Capture the cell that displays the provided text and extract its (x, y) central coordinate. 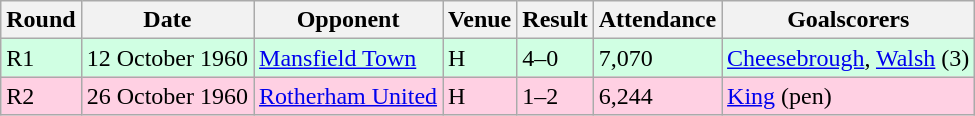
R2 (41, 96)
Cheesebrough, Walsh (3) (848, 58)
Result (555, 20)
6,244 (657, 96)
26 October 1960 (167, 96)
King (pen) (848, 96)
Goalscorers (848, 20)
Date (167, 20)
Round (41, 20)
Venue (480, 20)
Rotherham United (348, 96)
Mansfield Town (348, 58)
1–2 (555, 96)
Opponent (348, 20)
Attendance (657, 20)
12 October 1960 (167, 58)
4–0 (555, 58)
7,070 (657, 58)
R1 (41, 58)
